Identify which cell holds the provided text, then report its [X, Y] central coordinate. 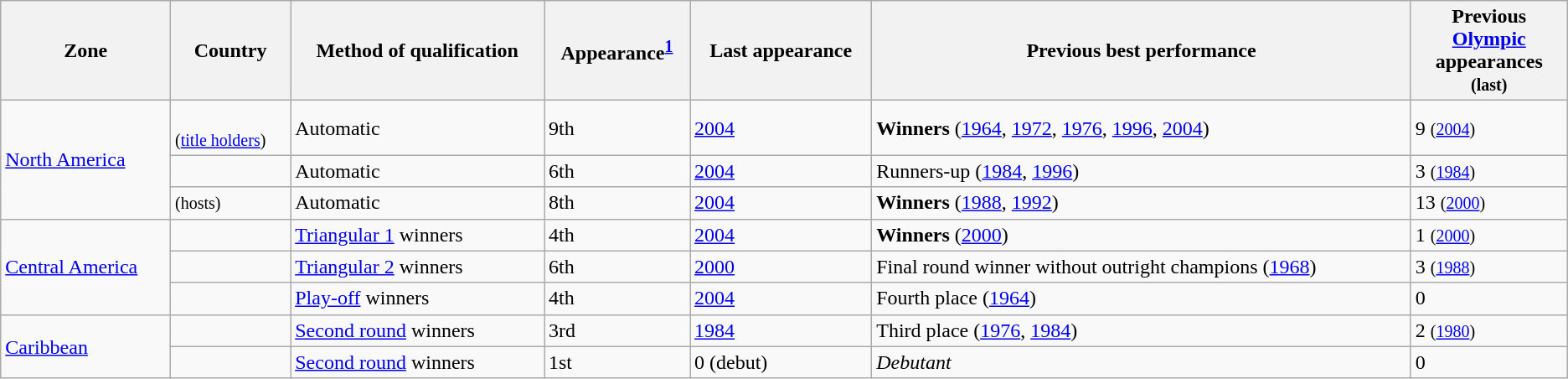
Previous best performance [1142, 50]
Triangular 1 winners [417, 235]
1984 [781, 330]
Previous Olympic appearances(last) [1489, 50]
(hosts) [231, 203]
(title holders) [231, 127]
Appearance1 [617, 50]
Winners (1988, 1992) [1142, 203]
Play-off winners [417, 299]
3rd [617, 330]
North America [85, 159]
Method of qualification [417, 50]
Central America [85, 267]
1 (2000) [1489, 235]
Country [231, 50]
13 (2000) [1489, 203]
Caribbean [85, 346]
0 (debut) [781, 362]
3 (1988) [1489, 267]
1st [617, 362]
Fourth place (1964) [1142, 299]
Winners (1964, 1972, 1976, 1996, 2004) [1142, 127]
2 (1980) [1489, 330]
Final round winner without outright champions (1968) [1142, 267]
Zone [85, 50]
3 (1984) [1489, 171]
9 (2004) [1489, 127]
8th [617, 203]
Runners-up (1984, 1996) [1142, 171]
Debutant [1142, 362]
9th [617, 127]
2000 [781, 267]
Third place (1976, 1984) [1142, 330]
Last appearance [781, 50]
Triangular 2 winners [417, 267]
Winners (2000) [1142, 235]
